Provide the [x, y] coordinate of the cell's center where the given text is located.  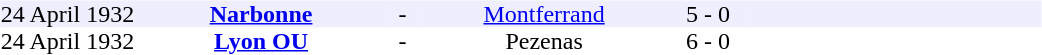
5 - 0 [708, 14]
Lyon OU [260, 42]
Pezenas [544, 42]
Montferrand [544, 14]
6 - 0 [708, 42]
Narbonne [260, 14]
